Output the (x, y) coordinate of the center of the cell containing the given text.  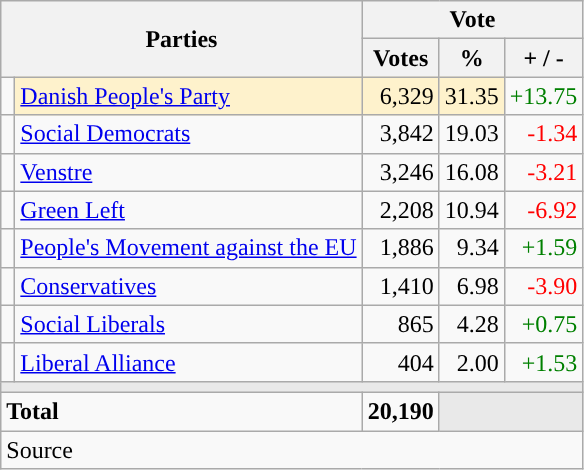
1,886 (400, 248)
-3.21 (544, 172)
+1.53 (544, 362)
Vote (472, 20)
People's Movement against the EU (188, 248)
2,208 (400, 210)
404 (400, 362)
3,842 (400, 134)
20,190 (400, 411)
Conservatives (188, 286)
1,410 (400, 286)
10.94 (472, 210)
2.00 (472, 362)
Social Liberals (188, 324)
Votes (400, 58)
6,329 (400, 96)
+13.75 (544, 96)
Danish People's Party (188, 96)
Green Left (188, 210)
-3.90 (544, 286)
9.34 (472, 248)
19.03 (472, 134)
-6.92 (544, 210)
Total (182, 411)
865 (400, 324)
-1.34 (544, 134)
Parties (182, 39)
3,246 (400, 172)
4.28 (472, 324)
6.98 (472, 286)
+0.75 (544, 324)
+ / - (544, 58)
16.08 (472, 172)
Liberal Alliance (188, 362)
% (472, 58)
Social Democrats (188, 134)
Source (292, 449)
31.35 (472, 96)
Venstre (188, 172)
+1.59 (544, 248)
